Return the [x, y] coordinate for the center point of the cell that contains the specified text.  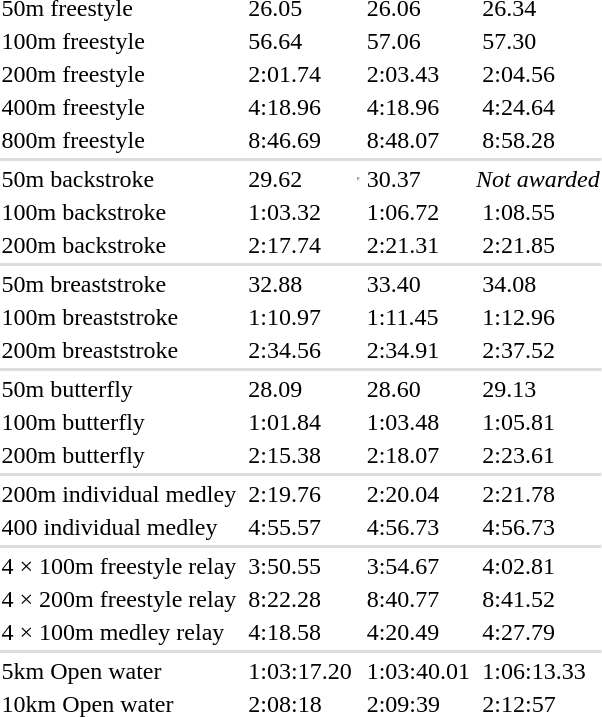
30.37 [418, 179]
28.09 [300, 389]
400m freestyle [119, 107]
8:48.07 [418, 140]
2:19.76 [300, 494]
1:10.97 [300, 317]
4:24.64 [541, 107]
29.13 [541, 389]
100m freestyle [119, 41]
28.60 [418, 389]
1:03:17.20 [300, 671]
4:27.79 [541, 632]
32.88 [300, 284]
8:22.28 [300, 599]
200m butterfly [119, 455]
1:06.72 [418, 212]
8:41.52 [541, 599]
Not awarded [538, 179]
34.08 [541, 284]
2:18.07 [418, 455]
100m butterfly [119, 422]
1:03.32 [300, 212]
50m backstroke [119, 179]
200m backstroke [119, 245]
1:11.45 [418, 317]
5km Open water [119, 671]
200m breaststroke [119, 350]
2:01.74 [300, 74]
3:50.55 [300, 566]
2:21.31 [418, 245]
2:21.85 [541, 245]
200m individual medley [119, 494]
57.06 [418, 41]
1:03.48 [418, 422]
2:15.38 [300, 455]
4:02.81 [541, 566]
4 × 100m medley relay [119, 632]
2:37.52 [541, 350]
100m breaststroke [119, 317]
1:01.84 [300, 422]
3:54.67 [418, 566]
4:20.49 [418, 632]
1:06:13.33 [541, 671]
1:12.96 [541, 317]
4:18.58 [300, 632]
8:40.77 [418, 599]
1:03:40.01 [418, 671]
2:23.61 [541, 455]
1:08.55 [541, 212]
1:05.81 [541, 422]
33.40 [418, 284]
800m freestyle [119, 140]
2:34.91 [418, 350]
2:20.04 [418, 494]
8:46.69 [300, 140]
56.64 [300, 41]
57.30 [541, 41]
100m backstroke [119, 212]
2:03.43 [418, 74]
50m breaststroke [119, 284]
2:34.56 [300, 350]
4:55.57 [300, 527]
50m butterfly [119, 389]
8:58.28 [541, 140]
2:04.56 [541, 74]
2:17.74 [300, 245]
29.62 [300, 179]
2:21.78 [541, 494]
200m freestyle [119, 74]
4 × 200m freestyle relay [119, 599]
400 individual medley [119, 527]
4 × 100m freestyle relay [119, 566]
